Provide the (X, Y) coordinate of the cell's center where the given text is located.  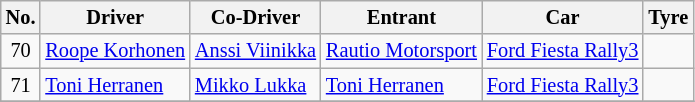
Roope Korhonen (115, 51)
Car (562, 17)
Anssi Viinikka (256, 51)
Entrant (402, 17)
No. (21, 17)
Tyre (668, 17)
Co-Driver (256, 17)
70 (21, 51)
Rautio Motorsport (402, 51)
71 (21, 85)
Driver (115, 17)
Mikko Lukka (256, 85)
